Locate the cell with the specified text and output its [X, Y] center coordinate. 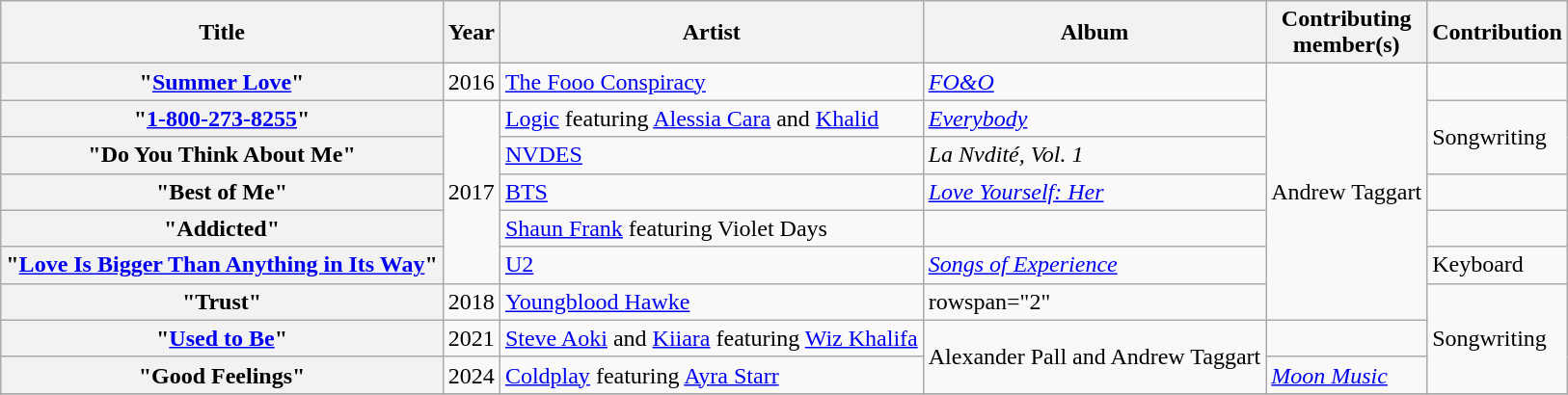
Contributingmember(s) [1346, 33]
rowspan="2" [1095, 302]
NVDES [712, 155]
"Good Feelings" [222, 375]
Steve Aoki and Kiiara featuring Wiz Khalifa [712, 338]
Shaun Frank featuring Violet Days [712, 228]
2021 [471, 338]
Artist [712, 33]
"Used to Be" [222, 338]
Alexander Pall and Andrew Taggart [1095, 356]
Everybody [1095, 118]
"Love Is Bigger Than Anything in Its Way" [222, 265]
Youngblood Hawke [712, 302]
The Fooo Conspiracy [712, 82]
FO&O [1095, 82]
"Trust" [222, 302]
"Best of Me" [222, 192]
Moon Music [1346, 375]
2016 [471, 82]
Title [222, 33]
Logic featuring Alessia Cara and Khalid [712, 118]
2018 [471, 302]
"1-800-273-8255" [222, 118]
Coldplay featuring Ayra Starr [712, 375]
"Do You Think About Me" [222, 155]
Love Yourself: Her [1095, 192]
"Summer Love" [222, 82]
La Nvdité, Vol. 1 [1095, 155]
Songs of Experience [1095, 265]
BTS [712, 192]
"Addicted" [222, 228]
Andrew Taggart [1346, 192]
2017 [471, 192]
Contribution [1498, 33]
Album [1095, 33]
2024 [471, 375]
U2 [712, 265]
Keyboard [1498, 265]
Year [471, 33]
